Detect which cell encompasses the target text, then output its [x, y] center coordinate. 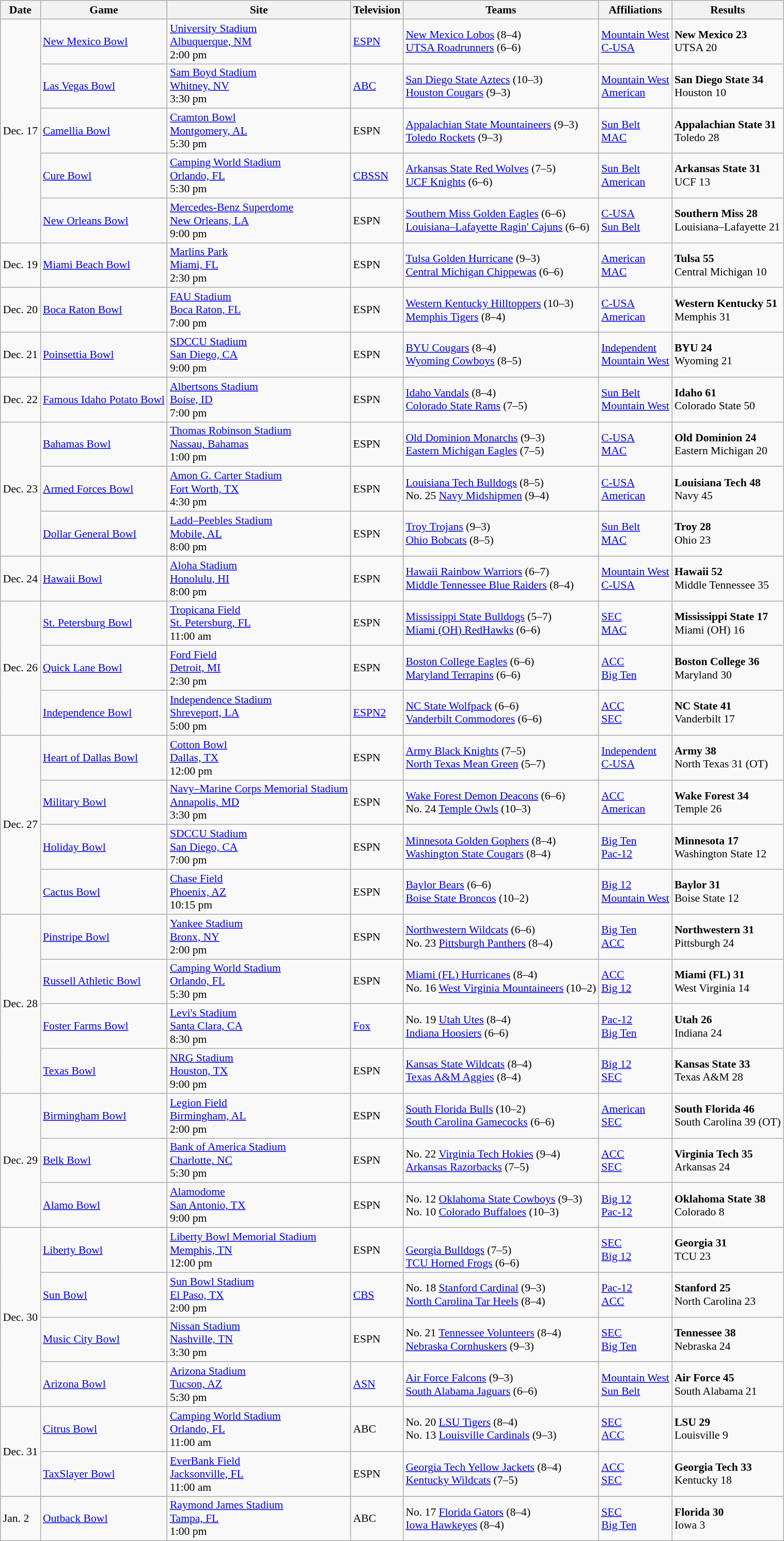
Minnesota Golden Gophers (8–4)Washington State Cougars (8–4) [501, 847]
SECBig 12 [635, 1251]
Ford FieldDetroit, MI2:30 pm [259, 669]
Dec. 23 [21, 489]
Oklahoma State 38Colorado 8 [728, 1205]
LSU 29Louisville 9 [728, 1429]
Citrus Bowl [104, 1429]
Bahamas Bowl [104, 444]
IndependentC-USA [635, 758]
Tennessee 38Nebraska 24 [728, 1339]
Liberty Bowl [104, 1251]
C-USASun Belt [635, 220]
Holiday Bowl [104, 847]
SDCCU StadiumSan Diego, CA7:00 pm [259, 847]
Bank of America StadiumCharlotte, NC5:30 pm [259, 1161]
Marlins ParkMiami, FL2:30 pm [259, 266]
Camellia Bowl [104, 131]
Georgia 31TCU 23 [728, 1251]
Sun Bowl [104, 1295]
Big TenACC [635, 936]
Big TenPac-12 [635, 847]
AmericanSEC [635, 1116]
Old Dominion 24Eastern Michigan 20 [728, 444]
Camping World StadiumOrlando, FL11:00 am [259, 1429]
Aloha StadiumHonolulu, HI8:00 pm [259, 579]
Teams [501, 10]
Jan. 2 [21, 1518]
Arizona Bowl [104, 1385]
San Diego State 34Houston 10 [728, 86]
Mississippi State 17Miami (OH) 16 [728, 623]
Thomas Robinson StadiumNassau, Bahamas1:00 pm [259, 444]
Cure Bowl [104, 176]
Old Dominion Monarchs (9–3)Eastern Michigan Eagles (7–5) [501, 444]
Mercedes-Benz SuperdomeNew Orleans, LA9:00 pm [259, 220]
Dec. 26 [21, 668]
No. 20 LSU Tigers (8–4)No. 13 Louisville Cardinals (9–3) [501, 1429]
No. 22 Virginia Tech Hokies (9–4)Arkansas Razorbacks (7–5) [501, 1161]
No. 17 Florida Gators (8–4)Iowa Hawkeyes (8–4) [501, 1518]
Virginia Tech 35Arkansas 24 [728, 1161]
Dec. 21 [21, 355]
Famous Idaho Potato Bowl [104, 400]
EverBank FieldJacksonville, FL11:00 am [259, 1474]
Affiliations [635, 10]
Sam Boyd StadiumWhitney, NV3:30 pm [259, 86]
Pinstripe Bowl [104, 936]
Appalachian State 31Toledo 28 [728, 131]
AlamodomeSan Antonio, TX9:00 pm [259, 1205]
Dec. 17 [21, 131]
Date [21, 10]
St. Petersburg Bowl [104, 623]
Florida 30Iowa 3 [728, 1518]
Arkansas State Red Wolves (7–5)UCF Knights (6–6) [501, 176]
Independence Bowl [104, 713]
Mississippi State Bulldogs (5–7)Miami (OH) RedHawks (6–6) [501, 623]
TaxSlayer Bowl [104, 1474]
Sun BeltMountain West [635, 400]
BYU Cougars (8–4)Wyoming Cowboys (8–5) [501, 355]
Hawaii Rainbow Warriors (6–7)Middle Tennessee Blue Raiders (8–4) [501, 579]
No. 12 Oklahoma State Cowboys (9–3)No. 10 Colorado Buffaloes (10–3) [501, 1205]
Las Vegas Bowl [104, 86]
San Diego State Aztecs (10–3)Houston Cougars (9–3) [501, 86]
ASN [377, 1385]
Albertsons StadiumBoise, ID7:00 pm [259, 400]
Tulsa 55Central Michigan 10 [728, 266]
Western Kentucky 51Memphis 31 [728, 310]
No. 19 Utah Utes (8–4)Indiana Hoosiers (6–6) [501, 1026]
Mountain WestAmerican [635, 86]
Dec. 19 [21, 266]
Idaho 61Colorado State 50 [728, 400]
Baylor 31Boise State 12 [728, 892]
Dec. 31 [21, 1451]
Miami (FL) Hurricanes (8–4)No. 16 West Virginia Mountaineers (10–2) [501, 982]
NC State 41Vanderbilt 17 [728, 713]
Troy Trojans (9–3)Ohio Bobcats (8–5) [501, 534]
Site [259, 10]
Poinsettia Bowl [104, 355]
Miami Beach Bowl [104, 266]
Boston College Eagles (6–6)Maryland Terrapins (6–6) [501, 669]
Hawaii 52Middle Tennessee 35 [728, 579]
University StadiumAlbuquerque, NM2:00 pm [259, 41]
SECACC [635, 1429]
Results [728, 10]
No. 21 Tennessee Volunteers (8–4)Nebraska Cornhuskers (9–3) [501, 1339]
Big 12SEC [635, 1071]
Belk Bowl [104, 1161]
Birmingham Bowl [104, 1116]
Dec. 20 [21, 310]
Television [377, 10]
Hawaii Bowl [104, 579]
Pac-12Big Ten [635, 1026]
CBSSN [377, 176]
NRG StadiumHouston, TX9:00 pm [259, 1071]
Appalachian State Mountaineers (9–3)Toledo Rockets (9–3) [501, 131]
Georgia Tech Yellow Jackets (8–4)Kentucky Wildcats (7–5) [501, 1474]
Cramton BowlMontgomery, AL5:30 pm [259, 131]
IndependentMountain West [635, 355]
Game [104, 10]
Dec. 28 [21, 1004]
Miami (FL) 31West Virginia 14 [728, 982]
Outback Bowl [104, 1518]
No. 18 Stanford Cardinal (9–3)North Carolina Tar Heels (8–4) [501, 1295]
SDCCU StadiumSan Diego, CA9:00 pm [259, 355]
AmericanMAC [635, 266]
South Florida 46South Carolina 39 (OT) [728, 1116]
Pac-12ACC [635, 1295]
Minnesota 17Washington State 12 [728, 847]
Dec. 27 [21, 825]
Nissan StadiumNashville, TN3:30 pm [259, 1339]
Idaho Vandals (8–4)Colorado State Rams (7–5) [501, 400]
Army Black Knights (7–5)North Texas Mean Green (5–7) [501, 758]
Baylor Bears (6–6)Boise State Broncos (10–2) [501, 892]
New Mexico 23UTSA 20 [728, 41]
ESPN2 [377, 713]
Air Force 45South Alabama 21 [728, 1385]
Wake Forest 34Temple 26 [728, 802]
Mountain WestSun Belt [635, 1385]
Armed Forces Bowl [104, 489]
Cotton BowlDallas, TX12:00 pm [259, 758]
Alamo Bowl [104, 1205]
Dollar General Bowl [104, 534]
Levi's StadiumSanta Clara, CA8:30 pm [259, 1026]
Georgia Bulldogs (7–5)TCU Horned Frogs (6–6) [501, 1251]
Dec. 24 [21, 579]
Tropicana FieldSt. Petersburg, FL11:00 am [259, 623]
ACCAmerican [635, 802]
Army 38North Texas 31 (OT) [728, 758]
FAU StadiumBoca Raton, FL7:00 pm [259, 310]
Boston College 36Maryland 30 [728, 669]
ACCBig 12 [635, 982]
Louisiana Tech 48Navy 45 [728, 489]
Big 12Pac-12 [635, 1205]
Big 12Mountain West [635, 892]
Cactus Bowl [104, 892]
Legion FieldBirmingham, AL2:00 pm [259, 1116]
Arkansas State 31UCF 13 [728, 176]
Western Kentucky Hilltoppers (10–3)Memphis Tigers (8–4) [501, 310]
Northwestern Wildcats (6–6)No. 23 Pittsburgh Panthers (8–4) [501, 936]
Northwestern 31Pittsburgh 24 [728, 936]
BYU 24Wyoming 21 [728, 355]
Raymond James StadiumTampa, FL1:00 pm [259, 1518]
Liberty Bowl Memorial StadiumMemphis, TN12:00 pm [259, 1251]
Military Bowl [104, 802]
Texas Bowl [104, 1071]
Dec. 29 [21, 1161]
SECMAC [635, 623]
Arizona StadiumTucson, AZ5:30 pm [259, 1385]
Stanford 25North Carolina 23 [728, 1295]
Utah 26Indiana 24 [728, 1026]
Foster Farms Bowl [104, 1026]
Tulsa Golden Hurricane (9–3)Central Michigan Chippewas (6–6) [501, 266]
Sun BeltAmerican [635, 176]
Fox [377, 1026]
New Mexico Bowl [104, 41]
Louisiana Tech Bulldogs (8–5)No. 25 Navy Midshipmen (9–4) [501, 489]
C-USAMAC [635, 444]
Southern Miss Golden Eagles (6–6)Louisiana–Lafayette Ragin' Cajuns (6–6) [501, 220]
NC State Wolfpack (6–6)Vanderbilt Commodores (6–6) [501, 713]
Sun Bowl StadiumEl Paso, TX2:00 pm [259, 1295]
Chase FieldPhoenix, AZ10:15 pm [259, 892]
Independence StadiumShreveport, LA5:00 pm [259, 713]
Kansas State 33Texas A&M 28 [728, 1071]
Dec. 30 [21, 1317]
Russell Athletic Bowl [104, 982]
Troy 28Ohio 23 [728, 534]
Kansas State Wildcats (8–4)Texas A&M Aggies (8–4) [501, 1071]
Heart of Dallas Bowl [104, 758]
Boca Raton Bowl [104, 310]
Southern Miss 28Louisiana–Lafayette 21 [728, 220]
New Orleans Bowl [104, 220]
Dec. 22 [21, 400]
Quick Lane Bowl [104, 669]
South Florida Bulls (10–2)South Carolina Gamecocks (6–6) [501, 1116]
Georgia Tech 33Kentucky 18 [728, 1474]
ACCBig Ten [635, 669]
CBS [377, 1295]
Ladd–Peebles StadiumMobile, AL8:00 pm [259, 534]
Music City Bowl [104, 1339]
Wake Forest Demon Deacons (6–6)No. 24 Temple Owls (10–3) [501, 802]
New Mexico Lobos (8–4)UTSA Roadrunners (6–6) [501, 41]
Yankee StadiumBronx, NY2:00 pm [259, 936]
Amon G. Carter StadiumFort Worth, TX4:30 pm [259, 489]
Air Force Falcons (9–3)South Alabama Jaguars (6–6) [501, 1385]
Navy–Marine Corps Memorial StadiumAnnapolis, MD3:30 pm [259, 802]
